Determine the (X, Y) coordinate at the center of the cell enclosing the given text.  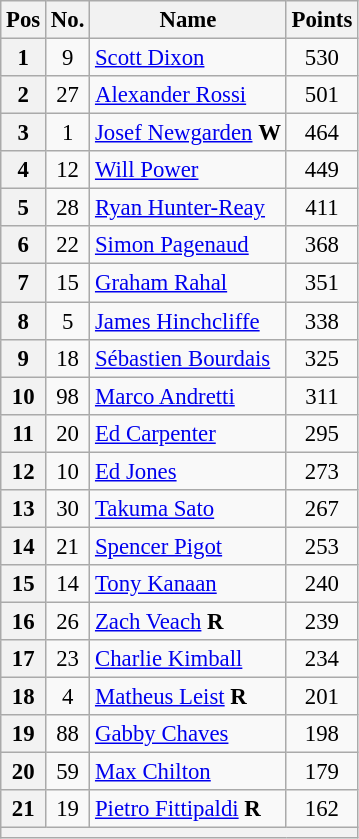
Scott Dixon (188, 58)
Spencer Pigot (188, 546)
22 (68, 245)
13 (24, 509)
449 (322, 170)
311 (322, 396)
James Hinchcliffe (188, 321)
267 (322, 509)
Takuma Sato (188, 509)
Marco Andretti (188, 396)
Zach Veach R (188, 621)
273 (322, 471)
2 (24, 95)
179 (322, 772)
11 (24, 433)
Simon Pagenaud (188, 245)
Ed Carpenter (188, 433)
162 (322, 809)
23 (68, 659)
Pos (24, 20)
295 (322, 433)
59 (68, 772)
27 (68, 95)
Will Power (188, 170)
16 (24, 621)
7 (24, 283)
Matheus Leist R (188, 697)
Points (322, 20)
351 (322, 283)
Sébastien Bourdais (188, 358)
Tony Kanaan (188, 584)
Gabby Chaves (188, 734)
Charlie Kimball (188, 659)
88 (68, 734)
28 (68, 208)
Alexander Rossi (188, 95)
239 (322, 621)
234 (322, 659)
Name (188, 20)
Ed Jones (188, 471)
338 (322, 321)
240 (322, 584)
464 (322, 133)
Graham Rahal (188, 283)
Max Chilton (188, 772)
8 (24, 321)
No. (68, 20)
253 (322, 546)
6 (24, 245)
501 (322, 95)
17 (24, 659)
201 (322, 697)
Pietro Fittipaldi R (188, 809)
Josef Newgarden W (188, 133)
411 (322, 208)
368 (322, 245)
198 (322, 734)
98 (68, 396)
Ryan Hunter-Reay (188, 208)
3 (24, 133)
530 (322, 58)
30 (68, 509)
325 (322, 358)
26 (68, 621)
